Search for the cell housing the specified text and yield its [X, Y] center coordinate. 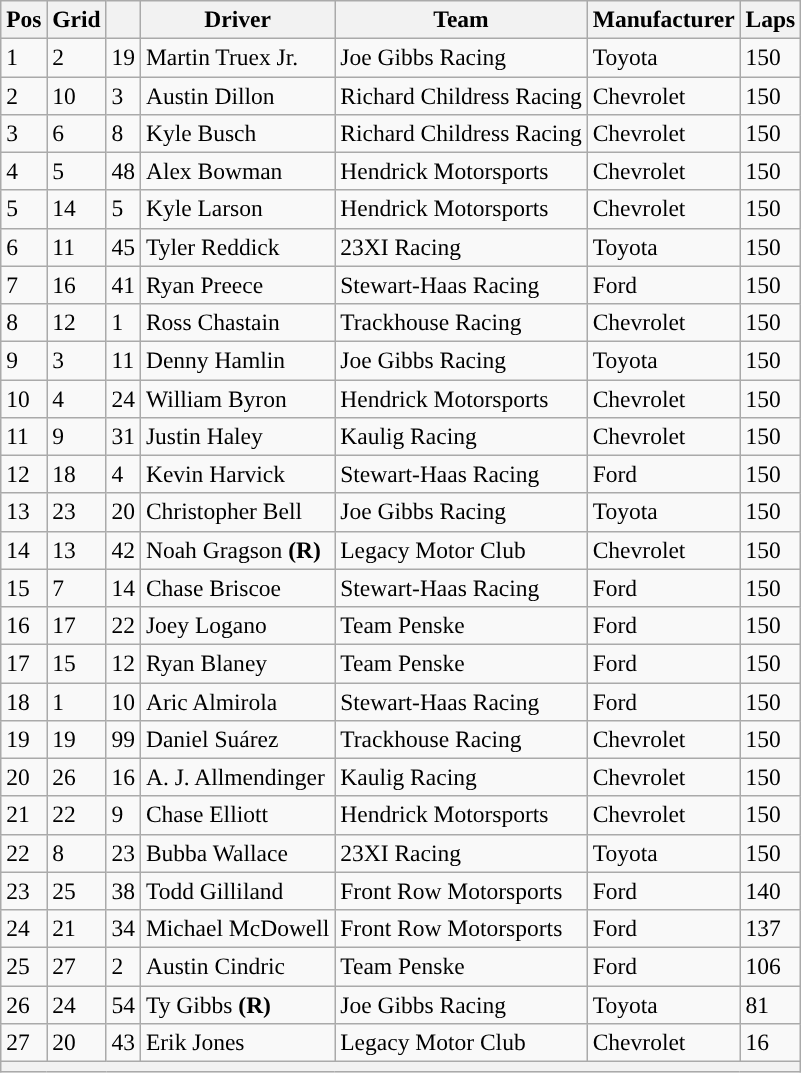
Michael McDowell [237, 928]
Austin Cindric [237, 966]
Kyle Larson [237, 209]
41 [123, 285]
Driver [237, 19]
Chase Elliott [237, 815]
38 [123, 891]
Bubba Wallace [237, 853]
Laps [770, 19]
Tyler Reddick [237, 247]
Christopher Bell [237, 512]
43 [123, 1042]
Ryan Preece [237, 285]
A. J. Allmendinger [237, 777]
137 [770, 928]
Denny Hamlin [237, 360]
Noah Gragson (R) [237, 550]
Todd Gilliland [237, 891]
81 [770, 1004]
45 [123, 247]
Ryan Blaney [237, 663]
Martin Truex Jr. [237, 57]
106 [770, 966]
48 [123, 171]
Ty Gibbs (R) [237, 1004]
99 [123, 739]
54 [123, 1004]
Team [461, 19]
Austin Dillon [237, 95]
Pos [24, 19]
42 [123, 550]
Daniel Suárez [237, 739]
Joey Logano [237, 625]
Grid [76, 19]
Alex Bowman [237, 171]
Justin Haley [237, 436]
140 [770, 891]
Chase Briscoe [237, 588]
Kevin Harvick [237, 474]
Aric Almirola [237, 701]
Ross Chastain [237, 322]
Erik Jones [237, 1042]
William Byron [237, 398]
Kyle Busch [237, 133]
31 [123, 436]
Manufacturer [664, 19]
34 [123, 928]
